Return (X, Y) of the center of cell containing provided text 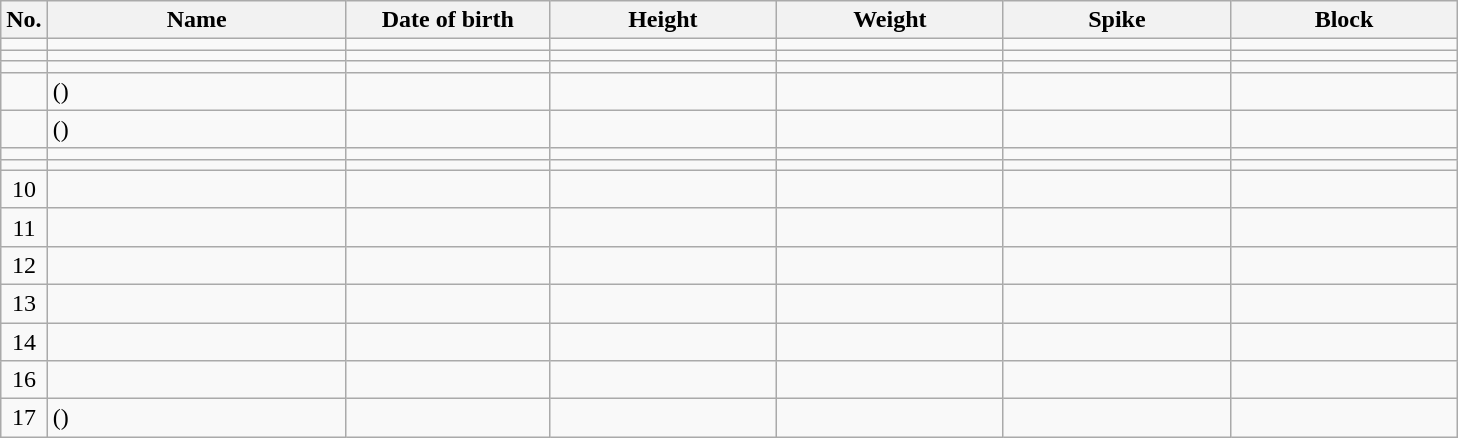
Height (662, 20)
16 (24, 380)
Weight (890, 20)
14 (24, 341)
10 (24, 189)
Name (196, 20)
17 (24, 418)
Block (1344, 20)
12 (24, 265)
Date of birth (448, 20)
Spike (1116, 20)
No. (24, 20)
13 (24, 303)
11 (24, 227)
